Find where the given text appears and provide that cell's center as [x, y] coordinate. 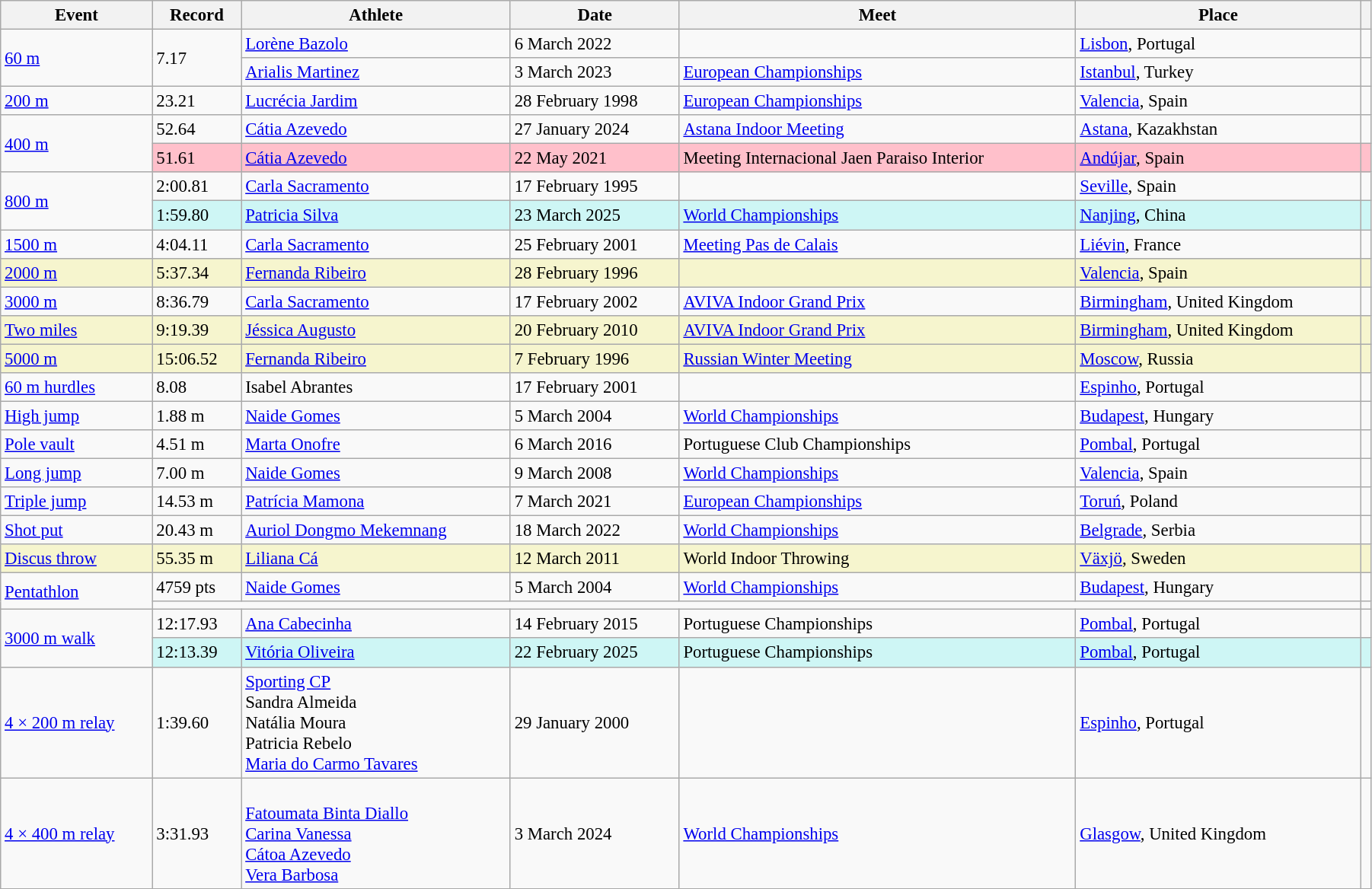
14 February 2015 [595, 624]
12:13.39 [196, 653]
Vitória Oliveira [376, 653]
800 m [76, 201]
Auriol Dongmo Mekemnang [376, 531]
Meet [877, 15]
60 m hurdles [76, 387]
400 m [76, 143]
1.88 m [196, 416]
4.51 m [196, 444]
4 × 400 m relay [76, 833]
Place [1218, 15]
22 February 2025 [595, 653]
9 March 2008 [595, 473]
9:19.39 [196, 330]
28 February 1996 [595, 272]
17 February 2002 [595, 301]
1:59.80 [196, 215]
Moscow, Russia [1218, 358]
Pentathlon [76, 591]
22 May 2021 [595, 158]
Record [196, 15]
1500 m [76, 244]
1:39.60 [196, 722]
Glasgow, United Kingdom [1218, 833]
Athlete [376, 15]
17 February 1995 [595, 186]
5:37.34 [196, 272]
Triple jump [76, 502]
3000 m walk [76, 638]
25 February 2001 [595, 244]
Long jump [76, 473]
52.64 [196, 129]
Shot put [76, 531]
4 × 200 m relay [76, 722]
3000 m [76, 301]
Belgrade, Serbia [1218, 531]
Meeting Internacional Jaen Paraiso Interior [877, 158]
Two miles [76, 330]
51.61 [196, 158]
29 January 2000 [595, 722]
Toruń, Poland [1218, 502]
17 February 2001 [595, 387]
Pole vault [76, 444]
Isabel Abrantes [376, 387]
Istanbul, Turkey [1218, 72]
8:36.79 [196, 301]
Liévin, France [1218, 244]
27 January 2024 [595, 129]
14.53 m [196, 502]
Lorène Bazolo [376, 44]
Astana Indoor Meeting [877, 129]
23.21 [196, 101]
6 March 2016 [595, 444]
Jéssica Augusto [376, 330]
3 March 2024 [595, 833]
20 February 2010 [595, 330]
Arialis Martinez [376, 72]
Nanjing, China [1218, 215]
Meeting Pas de Calais [877, 244]
Russian Winter Meeting [877, 358]
Växjö, Sweden [1218, 559]
Lucrécia Jardim [376, 101]
5000 m [76, 358]
200 m [76, 101]
4759 pts [196, 588]
Portuguese Club Championships [877, 444]
55.35 m [196, 559]
Date [595, 15]
3:31.93 [196, 833]
World Indoor Throwing [877, 559]
15:06.52 [196, 358]
7.00 m [196, 473]
60 m [76, 58]
Astana, Kazakhstan [1218, 129]
28 February 1998 [595, 101]
20.43 m [196, 531]
7 February 1996 [595, 358]
Patricia Silva [376, 215]
Sporting CPSandra AlmeidaNatália MouraPatricia RebeloMaria do Carmo Tavares [376, 722]
18 March 2022 [595, 531]
Fatoumata Binta DialloCarina VanessaCátoa AzevedoVera Barbosa [376, 833]
Ana Cabecinha [376, 624]
Lisbon, Portugal [1218, 44]
7 March 2021 [595, 502]
23 March 2025 [595, 215]
6 March 2022 [595, 44]
Patrícia Mamona [376, 502]
Marta Onofre [376, 444]
Discus throw [76, 559]
High jump [76, 416]
2:00.81 [196, 186]
7.17 [196, 58]
Seville, Spain [1218, 186]
Liliana Cá [376, 559]
8.08 [196, 387]
2000 m [76, 272]
12:17.93 [196, 624]
12 March 2011 [595, 559]
4:04.11 [196, 244]
Andújar, Spain [1218, 158]
3 March 2023 [595, 72]
Event [76, 15]
